Determine the [x, y] coordinate at the center of the cell enclosing the given text.  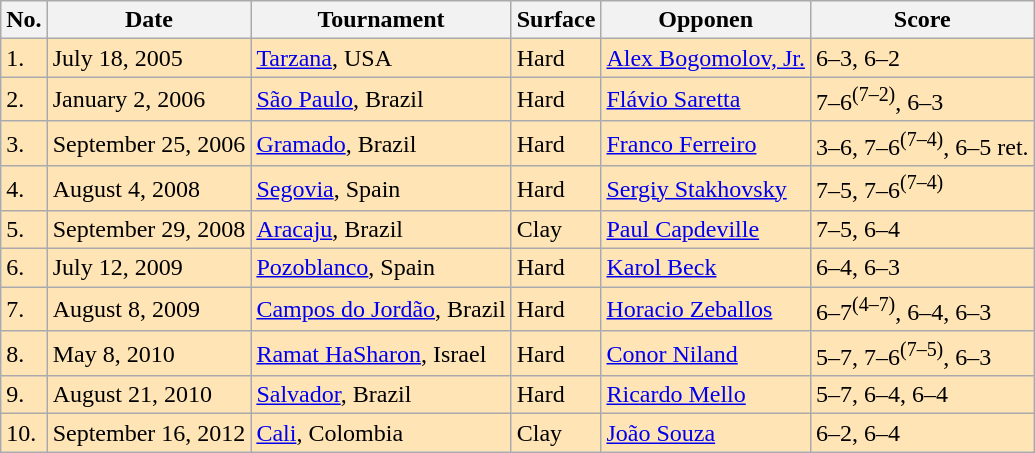
Tarzana, USA [381, 58]
5. [24, 230]
Conor Niland [706, 354]
Ramat HaSharon, Israel [381, 354]
Karol Beck [706, 268]
6–2, 6–4 [922, 433]
3. [24, 144]
Gramado, Brazil [381, 144]
January 2, 2006 [149, 100]
8. [24, 354]
Pozoblanco, Spain [381, 268]
Date [149, 20]
5–7, 7–6(7–5), 6–3 [922, 354]
Opponen [706, 20]
Horacio Zeballos [706, 310]
10. [24, 433]
7–5, 6–4 [922, 230]
August 4, 2008 [149, 188]
Paul Capdeville [706, 230]
August 8, 2009 [149, 310]
6–7(4–7), 6–4, 6–3 [922, 310]
João Souza [706, 433]
August 21, 2010 [149, 395]
Alex Bogomolov, Jr. [706, 58]
September 29, 2008 [149, 230]
6–4, 6–3 [922, 268]
1. [24, 58]
Campos do Jordão, Brazil [381, 310]
4. [24, 188]
July 18, 2005 [149, 58]
Segovia, Spain [381, 188]
9. [24, 395]
6. [24, 268]
Ricardo Mello [706, 395]
7. [24, 310]
5–7, 6–4, 6–4 [922, 395]
September 25, 2006 [149, 144]
7–6(7–2), 6–3 [922, 100]
September 16, 2012 [149, 433]
6–3, 6–2 [922, 58]
No. [24, 20]
São Paulo, Brazil [381, 100]
Tournament [381, 20]
7–5, 7–6(7–4) [922, 188]
2. [24, 100]
Sergiy Stakhovsky [706, 188]
Salvador, Brazil [381, 395]
Franco Ferreiro [706, 144]
3–6, 7–6(7–4), 6–5 ret. [922, 144]
Aracaju, Brazil [381, 230]
Score [922, 20]
Surface [556, 20]
July 12, 2009 [149, 268]
Cali, Colombia [381, 433]
Flávio Saretta [706, 100]
May 8, 2010 [149, 354]
